For the text-containing cell, return its midpoint in (X, Y) coordinate format. 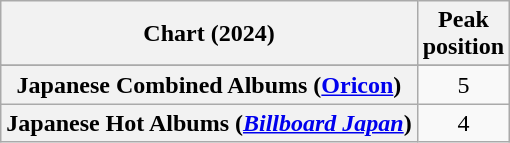
Japanese Combined Albums (Oricon) (209, 85)
4 (463, 123)
Chart (2024) (209, 34)
5 (463, 85)
Japanese Hot Albums (Billboard Japan) (209, 123)
Peakposition (463, 34)
